Pinpoint the cell where the given text exists, returning its [x, y] midpoint coordinate. 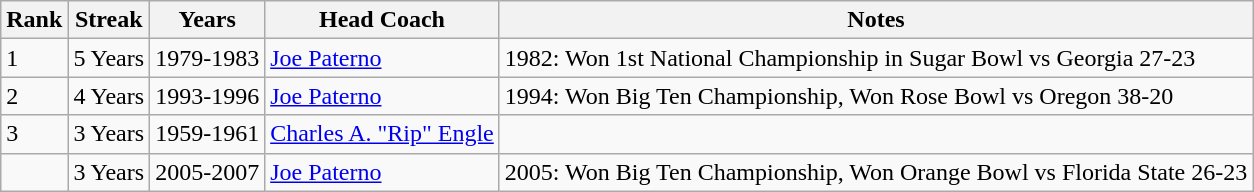
4 Years [109, 96]
1 [34, 58]
Streak [109, 20]
Head Coach [382, 20]
Years [208, 20]
1993-1996 [208, 96]
Notes [876, 20]
2005-2007 [208, 172]
1994: Won Big Ten Championship, Won Rose Bowl vs Oregon 38-20 [876, 96]
5 Years [109, 58]
3 [34, 134]
Charles A. "Rip" Engle [382, 134]
1982: Won 1st National Championship in Sugar Bowl vs Georgia 27-23 [876, 58]
2 [34, 96]
1959-1961 [208, 134]
2005: Won Big Ten Championship, Won Orange Bowl vs Florida State 26-23 [876, 172]
1979-1983 [208, 58]
Rank [34, 20]
